Determine the [X, Y] coordinate at the center of the cell enclosing the given text.  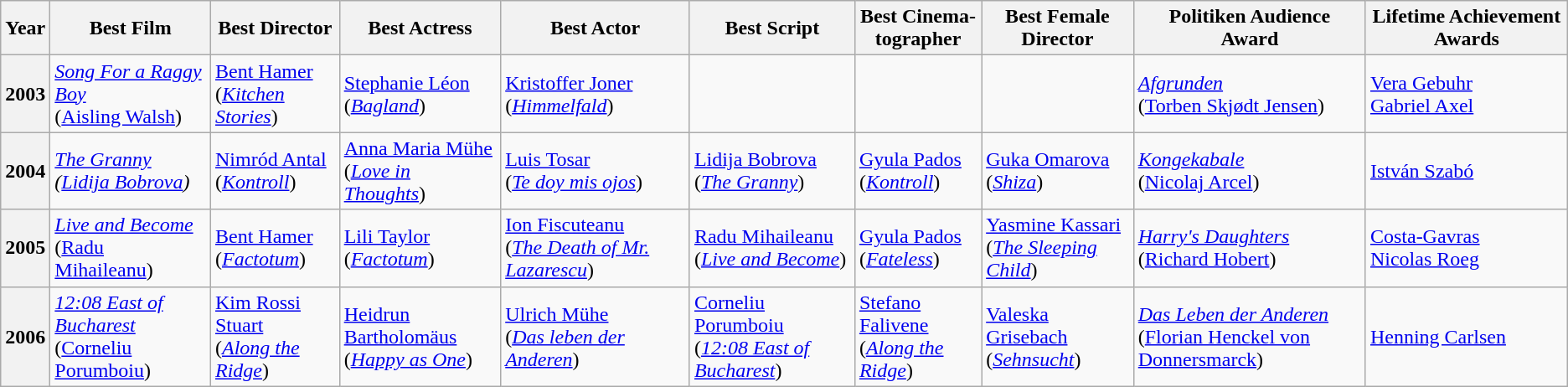
Vera GebuhrGabriel Axel [1466, 94]
Bent Hamer(Factotum) [275, 248]
Harry's Daughters(Richard Hobert) [1250, 248]
2004 [25, 171]
Ulrich Mühe(Das leben der Anderen) [596, 337]
Kim Rossi Stuart(Along the Ridge) [275, 337]
Kongekabale(Nicolaj Arcel) [1250, 171]
Live and Become(Radu Mihaileanu) [131, 248]
12:08 East of Bucharest(Corneliu Porumboiu) [131, 337]
Corneliu Porumboiu(12:08 East of Bucharest) [772, 337]
Kristoffer Joner(Himmelfald) [596, 94]
Nimród Antal(Kontroll) [275, 171]
István Szabó [1466, 171]
2003 [25, 94]
Best Film [131, 28]
Lili Taylor(Factotum) [420, 248]
Bent Hamer(Kitchen Stories) [275, 94]
Henning Carlsen [1466, 337]
Stephanie Léon(Bagland) [420, 94]
The Granny(Lidija Bobrova) [131, 171]
Luis Tosar(Te doy mis ojos) [596, 171]
Afgrunden(Torben Skjødt Jensen) [1250, 94]
Best Female Director [1058, 28]
Best Actress [420, 28]
Best Director [275, 28]
Heidrun Bartholomäus(Happy as One) [420, 337]
Valeska Grisebach(Sehnsucht) [1058, 337]
Anna Maria Mühe(Love in Thoughts) [420, 171]
Yasmine Kassari(The Sleeping Child) [1058, 248]
Politiken Audience Award [1250, 28]
Radu Mihaileanu(Live and Become) [772, 248]
Lidija Bobrova(The Granny) [772, 171]
Best Cinema-tographer [918, 28]
Year [25, 28]
Costa-GavrasNicolas Roeg [1466, 248]
Gyula Pados(Fateless) [918, 248]
Lifetime Achievement Awards [1466, 28]
Best Script [772, 28]
Song For a Raggy Boy(Aisling Walsh) [131, 94]
Ion Fiscuteanu(The Death of Mr. Lazarescu) [596, 248]
Stefano Falivene(Along the Ridge) [918, 337]
Guka Omarova(Shiza) [1058, 171]
Best Actor [596, 28]
Gyula Pados(Kontroll) [918, 171]
2005 [25, 248]
2006 [25, 337]
Das Leben der Anderen(Florian Henckel von Donnersmarck) [1250, 337]
